Provide the [X, Y] coordinate of the cell's center where the given text is located.  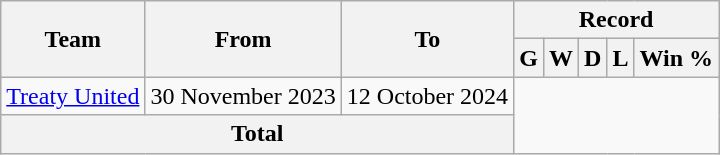
Team [73, 39]
Record [616, 20]
30 November 2023 [243, 96]
12 October 2024 [427, 96]
G [529, 58]
Treaty United [73, 96]
L [620, 58]
From [243, 39]
W [560, 58]
Win % [676, 58]
Total [258, 134]
D [592, 58]
To [427, 39]
